From the cell containing the given text, extract its center point as [x, y] coordinate. 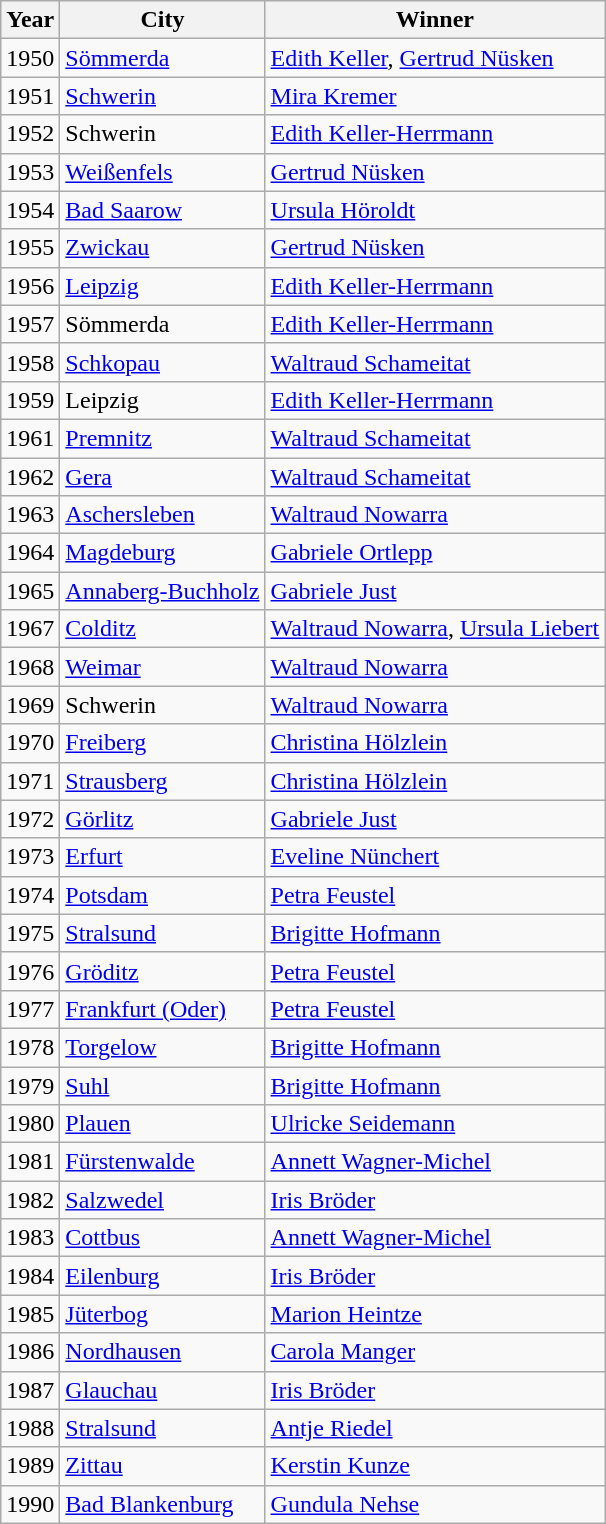
Antje Riedel [435, 1428]
1964 [30, 553]
Freiberg [162, 743]
Kerstin Kunze [435, 1466]
Colditz [162, 629]
Gabriele Ortlepp [435, 553]
Bad Blankenburg [162, 1504]
1987 [30, 1390]
Cottbus [162, 1238]
1973 [30, 857]
Strausberg [162, 781]
Erfurt [162, 857]
1974 [30, 895]
Ursula Höroldt [435, 210]
1980 [30, 1124]
Weißenfels [162, 172]
1986 [30, 1352]
1963 [30, 515]
1961 [30, 438]
1955 [30, 248]
Edith Keller, Gertrud Nüsken [435, 58]
Salzwedel [162, 1200]
Aschersleben [162, 515]
Premnitz [162, 438]
Ulricke Seidemann [435, 1124]
1962 [30, 477]
1951 [30, 96]
Magdeburg [162, 553]
1952 [30, 134]
1985 [30, 1314]
Gröditz [162, 971]
Annaberg-Buchholz [162, 591]
1956 [30, 286]
Fürstenwalde [162, 1162]
Frankfurt (Oder) [162, 1009]
1972 [30, 819]
Zittau [162, 1466]
Zwickau [162, 248]
1967 [30, 629]
Weimar [162, 667]
1975 [30, 933]
1954 [30, 210]
Nordhausen [162, 1352]
1953 [30, 172]
Eveline Nünchert [435, 857]
Plauen [162, 1124]
Gera [162, 477]
Torgelow [162, 1047]
1958 [30, 362]
Marion Heintze [435, 1314]
City [162, 20]
Waltraud Nowarra, Ursula Liebert [435, 629]
Mira Kremer [435, 96]
1982 [30, 1200]
Winner [435, 20]
Schkopau [162, 362]
1957 [30, 324]
Eilenburg [162, 1276]
1983 [30, 1238]
1976 [30, 971]
Bad Saarow [162, 210]
1990 [30, 1504]
1989 [30, 1466]
1968 [30, 667]
1971 [30, 781]
1970 [30, 743]
1981 [30, 1162]
1959 [30, 400]
1988 [30, 1428]
Suhl [162, 1085]
Potsdam [162, 895]
1965 [30, 591]
Glauchau [162, 1390]
1977 [30, 1009]
1984 [30, 1276]
Jüterbog [162, 1314]
Görlitz [162, 819]
1969 [30, 705]
1979 [30, 1085]
1950 [30, 58]
Carola Manger [435, 1352]
1978 [30, 1047]
Gundula Nehse [435, 1504]
Year [30, 20]
